Extract the [X, Y] coordinate from the center of the cell holding the provided text.  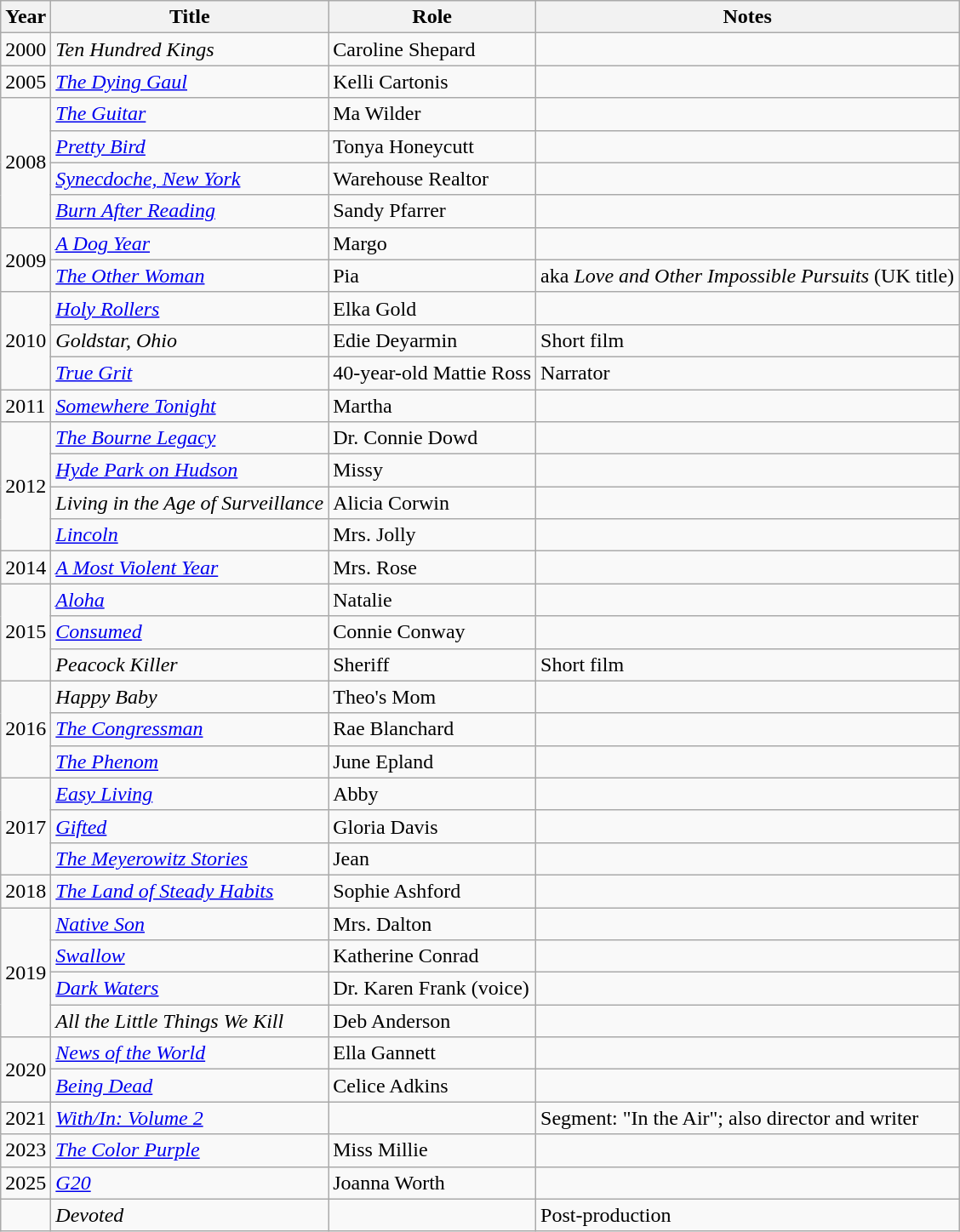
Deb Anderson [432, 1021]
2009 [26, 260]
With/In: Volume 2 [190, 1118]
A Dog Year [190, 243]
G20 [190, 1183]
2012 [26, 487]
Peacock Killer [190, 664]
Connie Conway [432, 632]
Mrs. Rose [432, 568]
2025 [26, 1183]
Sophie Ashford [432, 891]
2015 [26, 632]
Synecdoche, New York [190, 179]
Notes [747, 17]
Celice Adkins [432, 1086]
Being Dead [190, 1086]
Alicia Corwin [432, 503]
Tonya Honeycutt [432, 146]
Segment: "In the Air"; also director and writer [747, 1118]
Happy Baby [190, 697]
Narrator [747, 373]
2010 [26, 340]
Pia [432, 276]
The Guitar [190, 114]
Mrs. Dalton [432, 923]
2008 [26, 163]
Ma Wilder [432, 114]
Consumed [190, 632]
Year [26, 17]
The Land of Steady Habits [190, 891]
Elka Gold [432, 308]
Martha [432, 406]
Easy Living [190, 794]
2020 [26, 1069]
Lincoln [190, 535]
Dr. Connie Dowd [432, 438]
2018 [26, 891]
Edie Deyarmin [432, 340]
Joanna Worth [432, 1183]
2019 [26, 972]
Holy Rollers [190, 308]
Native Son [190, 923]
The Color Purple [190, 1150]
Theo's Mom [432, 697]
2011 [26, 406]
Sandy Pfarrer [432, 211]
2000 [26, 49]
aka Love and Other Impossible Pursuits (UK title) [747, 276]
2014 [26, 568]
Dr. Karen Frank (voice) [432, 989]
Somewhere Tonight [190, 406]
Warehouse Realtor [432, 179]
Ella Gannett [432, 1053]
40-year-old Mattie Ross [432, 373]
Post-production [747, 1215]
Rae Blanchard [432, 729]
Margo [432, 243]
Ten Hundred Kings [190, 49]
Pretty Bird [190, 146]
Natalie [432, 600]
The Other Woman [190, 276]
Living in the Age of Surveillance [190, 503]
Gifted [190, 826]
June Epland [432, 761]
Swallow [190, 956]
Sheriff [432, 664]
Burn After Reading [190, 211]
The Phenom [190, 761]
Caroline Shepard [432, 49]
2021 [26, 1118]
Dark Waters [190, 989]
2005 [26, 82]
2016 [26, 729]
True Grit [190, 373]
Miss Millie [432, 1150]
Abby [432, 794]
Devoted [190, 1215]
The Meyerowitz Stories [190, 858]
A Most Violent Year [190, 568]
All the Little Things We Kill [190, 1021]
News of the World [190, 1053]
Hyde Park on Hudson [190, 471]
2023 [26, 1150]
Jean [432, 858]
Kelli Cartonis [432, 82]
Katherine Conrad [432, 956]
The Dying Gaul [190, 82]
Gloria Davis [432, 826]
Mrs. Jolly [432, 535]
Title [190, 17]
The Congressman [190, 729]
The Bourne Legacy [190, 438]
2017 [26, 826]
Goldstar, Ohio [190, 340]
Missy [432, 471]
Role [432, 17]
Aloha [190, 600]
